Return [X, Y] of the center of cell containing provided text 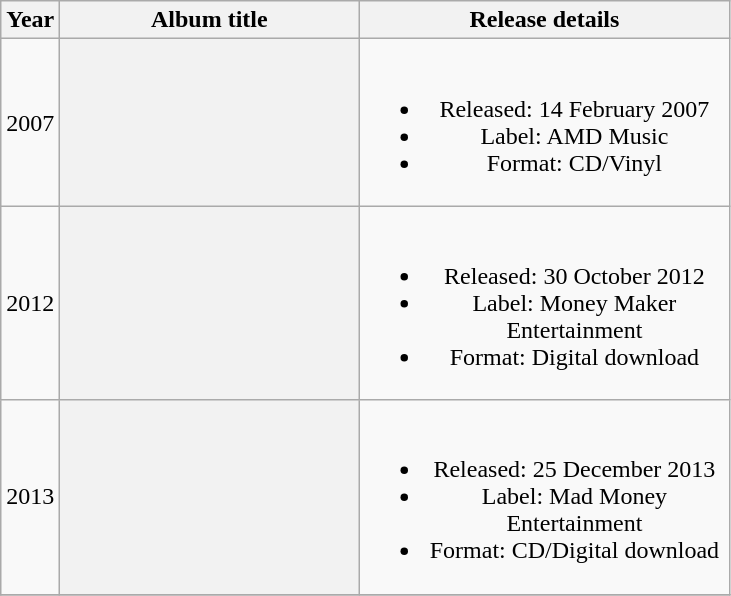
Release details [544, 20]
Year [30, 20]
Album title [210, 20]
Released: 25 December 2013Label: Mad Money EntertainmentFormat: CD/Digital download [544, 497]
2012 [30, 303]
Released: 30 October 2012Label: Money Maker EntertainmentFormat: Digital download [544, 303]
2007 [30, 122]
Released: 14 February 2007Label: AMD MusicFormat: CD/Vinyl [544, 122]
2013 [30, 497]
